Determine the (x, y) coordinate at the center of the cell enclosing the given text.  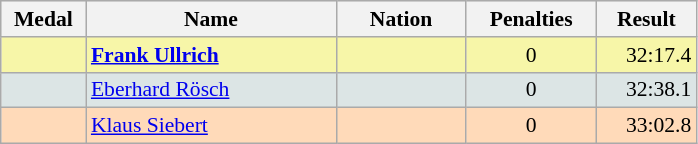
Penalties (531, 19)
Nation (401, 19)
Medal (44, 19)
Name (211, 19)
32:38.1 (646, 90)
Eberhard Rösch (211, 90)
Frank Ullrich (211, 55)
Result (646, 19)
33:02.8 (646, 126)
32:17.4 (646, 55)
Klaus Siebert (211, 126)
